Locate the cell with the specified text and output its (x, y) center coordinate. 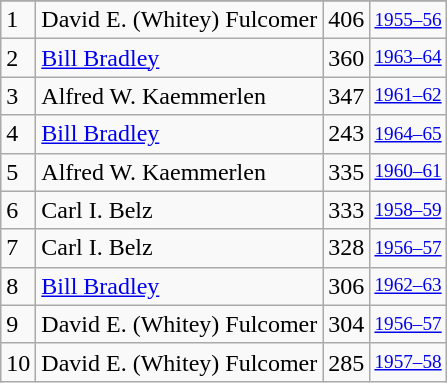
1963–64 (408, 58)
5 (18, 172)
306 (346, 286)
8 (18, 286)
243 (346, 134)
304 (346, 324)
406 (346, 20)
360 (346, 58)
333 (346, 210)
10 (18, 362)
335 (346, 172)
2 (18, 58)
1964–65 (408, 134)
1961–62 (408, 96)
285 (346, 362)
7 (18, 248)
347 (346, 96)
1962–63 (408, 286)
1958–59 (408, 210)
1960–61 (408, 172)
1 (18, 20)
328 (346, 248)
6 (18, 210)
1955–56 (408, 20)
4 (18, 134)
1957–58 (408, 362)
9 (18, 324)
3 (18, 96)
